Pinpoint the cell where the given text exists, returning its [X, Y] midpoint coordinate. 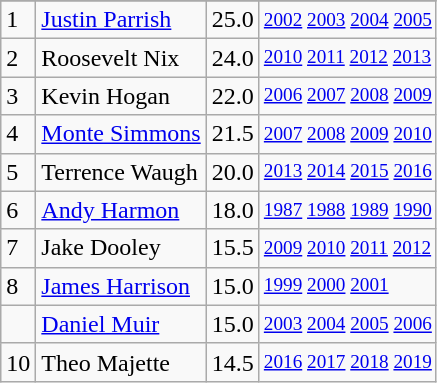
3 [18, 96]
2 [18, 58]
10 [18, 362]
25.0 [232, 20]
1 [18, 20]
2016 2017 2018 2019 [348, 362]
20.0 [232, 172]
7 [18, 248]
6 [18, 210]
2003 2004 2005 2006 [348, 324]
Kevin Hogan [121, 96]
5 [18, 172]
21.5 [232, 134]
Justin Parrish [121, 20]
2002 2003 2004 2005 [348, 20]
Terrence Waugh [121, 172]
2010 2011 2012 2013 [348, 58]
15.5 [232, 248]
22.0 [232, 96]
8 [18, 286]
14.5 [232, 362]
Jake Dooley [121, 248]
Theo Majette [121, 362]
Daniel Muir [121, 324]
2007 2008 2009 2010 [348, 134]
2013 2014 2015 2016 [348, 172]
1987 1988 1989 1990 [348, 210]
2009 2010 2011 2012 [348, 248]
1999 2000 2001 [348, 286]
18.0 [232, 210]
24.0 [232, 58]
2006 2007 2008 2009 [348, 96]
James Harrison [121, 286]
4 [18, 134]
Roosevelt Nix [121, 58]
Monte Simmons [121, 134]
Andy Harmon [121, 210]
